Provide the [x, y] coordinate of the cell's center where the given text is located.  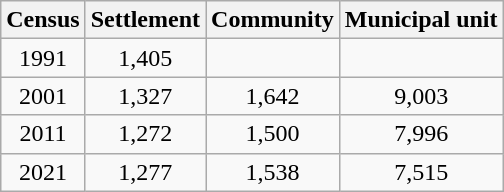
Settlement [145, 20]
2021 [43, 172]
9,003 [421, 96]
1,405 [145, 58]
1,538 [273, 172]
1991 [43, 58]
2001 [43, 96]
Municipal unit [421, 20]
7,996 [421, 134]
1,277 [145, 172]
1,642 [273, 96]
2011 [43, 134]
1,272 [145, 134]
1,500 [273, 134]
Community [273, 20]
1,327 [145, 96]
7,515 [421, 172]
Census [43, 20]
